Return the [X, Y] coordinate for the center point of the cell that contains the specified text.  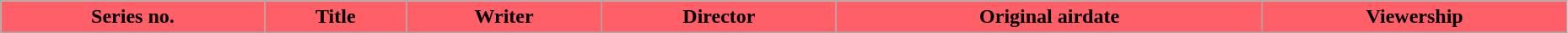
Director [719, 17]
Viewership [1414, 17]
Writer [504, 17]
Title [336, 17]
Original airdate [1049, 17]
Series no. [133, 17]
